Provide the (x, y) coordinate of the cell's center where the given text is located.  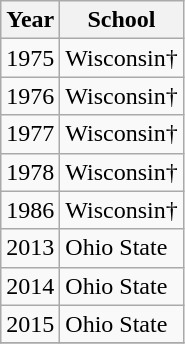
2013 (30, 248)
2014 (30, 286)
School (122, 20)
2015 (30, 324)
1978 (30, 172)
1986 (30, 210)
Year (30, 20)
1975 (30, 58)
1976 (30, 96)
1977 (30, 134)
